Search for the cell housing the specified text and yield its [X, Y] center coordinate. 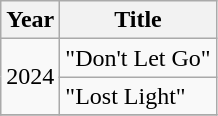
2024 [30, 77]
"Lost Light" [138, 96]
Title [138, 20]
Year [30, 20]
"Don't Let Go" [138, 58]
